Identify which cell holds the provided text, then report its (X, Y) central coordinate. 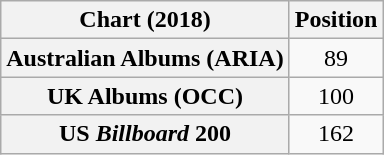
Chart (2018) (145, 20)
US Billboard 200 (145, 134)
UK Albums (OCC) (145, 96)
89 (336, 58)
Position (336, 20)
162 (336, 134)
Australian Albums (ARIA) (145, 58)
100 (336, 96)
